Capture the cell that displays the provided text and extract its [X, Y] central coordinate. 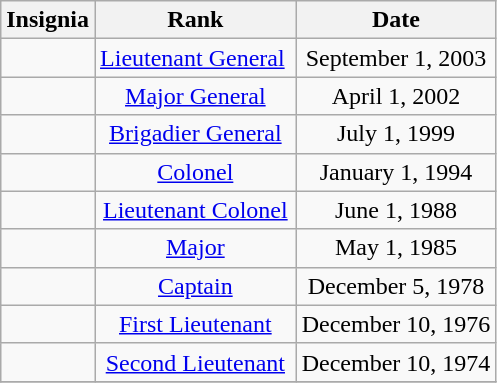
December 10, 1974 [396, 362]
January 1, 1994 [396, 172]
Lieutenant Colonel [196, 210]
Lieutenant General [196, 58]
Brigadier General [196, 134]
Major General [196, 96]
May 1, 1985 [396, 248]
June 1, 1988 [396, 210]
First Lieutenant [196, 324]
July 1, 1999 [396, 134]
December 10, 1976 [396, 324]
Insignia [48, 20]
Rank [196, 20]
December 5, 1978 [396, 286]
Captain [196, 286]
September 1, 2003 [396, 58]
Colonel [196, 172]
April 1, 2002 [396, 96]
Second Lieutenant [196, 362]
Major [196, 248]
Date [396, 20]
